Return the [x, y] coordinate for the center point of the cell that contains the specified text.  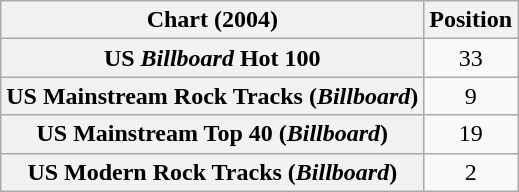
9 [471, 96]
US Modern Rock Tracks (Billboard) [212, 172]
US Mainstream Top 40 (Billboard) [212, 134]
US Billboard Hot 100 [212, 58]
2 [471, 172]
33 [471, 58]
Chart (2004) [212, 20]
Position [471, 20]
19 [471, 134]
US Mainstream Rock Tracks (Billboard) [212, 96]
